From the cell containing the given text, extract its center point as [X, Y] coordinate. 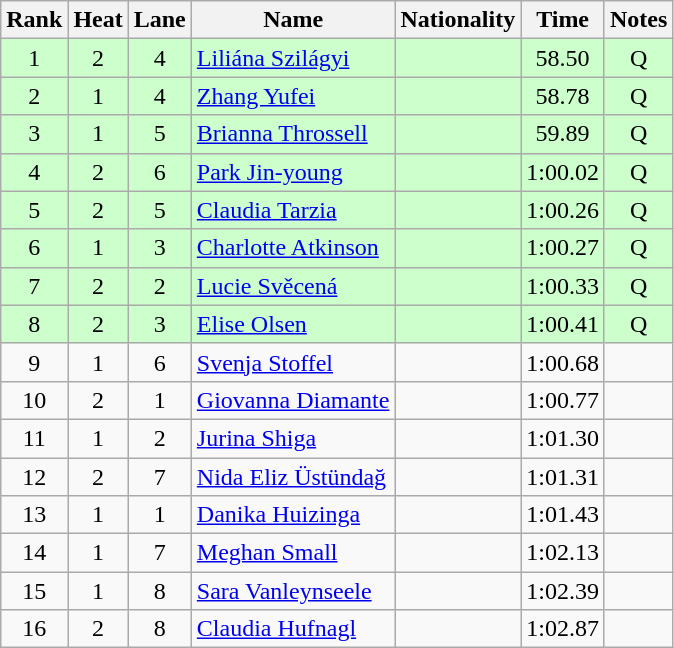
Liliána Szilágyi [293, 58]
Elise Olsen [293, 324]
1:00.02 [563, 172]
9 [34, 362]
Park Jin-young [293, 172]
Charlotte Atkinson [293, 248]
1:00.33 [563, 286]
Name [293, 20]
1:00.27 [563, 248]
Svenja Stoffel [293, 362]
Rank [34, 20]
10 [34, 400]
1:02.13 [563, 553]
Nationality [458, 20]
16 [34, 629]
Meghan Small [293, 553]
1:00.68 [563, 362]
Claudia Hufnagl [293, 629]
Giovanna Diamante [293, 400]
14 [34, 553]
Time [563, 20]
Lucie Svěcená [293, 286]
Jurina Shiga [293, 438]
15 [34, 591]
1:02.87 [563, 629]
13 [34, 515]
Claudia Tarzia [293, 210]
12 [34, 477]
59.89 [563, 134]
Brianna Throssell [293, 134]
11 [34, 438]
58.78 [563, 96]
Danika Huizinga [293, 515]
1:00.41 [563, 324]
1:00.26 [563, 210]
1:00.77 [563, 400]
Sara Vanleynseele [293, 591]
1:01.31 [563, 477]
Zhang Yufei [293, 96]
1:01.43 [563, 515]
Nida Eliz Üstündağ [293, 477]
Heat [98, 20]
58.50 [563, 58]
1:02.39 [563, 591]
Notes [638, 20]
1:01.30 [563, 438]
Lane [160, 20]
